Pinpoint the cell where the given text exists, returning its (X, Y) midpoint coordinate. 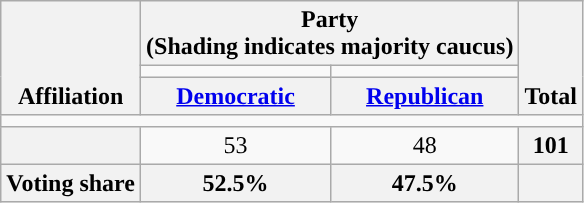
101 (551, 145)
Voting share (71, 183)
47.5% (425, 183)
Total (551, 58)
Republican (425, 96)
53 (236, 145)
48 (425, 145)
Affiliation (71, 58)
Democratic (236, 96)
52.5% (236, 183)
Party (Shading indicates majority caucus) (330, 34)
